Search for the cell housing the specified text and yield its (x, y) center coordinate. 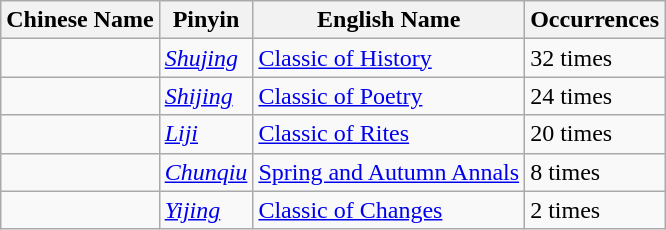
Spring and Autumn Annals (389, 172)
20 times (595, 134)
Classic of Rites (389, 134)
Yijing (206, 210)
32 times (595, 58)
English Name (389, 20)
Pinyin (206, 20)
Shujing (206, 58)
Classic of Changes (389, 210)
8 times (595, 172)
Occurrences (595, 20)
Shijing (206, 96)
Classic of History (389, 58)
24 times (595, 96)
Classic of Poetry (389, 96)
Chinese Name (80, 20)
2 times (595, 210)
Chunqiu (206, 172)
Liji (206, 134)
